Locate the cell with the specified text and output its [x, y] center coordinate. 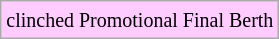
clinched Promotional Final Berth [140, 20]
